Identify which cell holds the provided text, then report its (x, y) central coordinate. 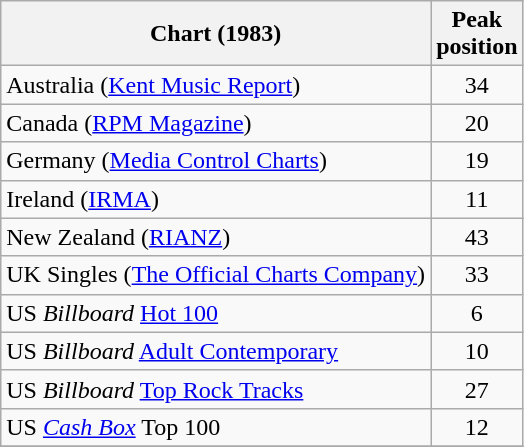
33 (477, 275)
20 (477, 123)
US Billboard Adult Contemporary (216, 351)
US Cash Box Top 100 (216, 427)
US Billboard Top Rock Tracks (216, 389)
Australia (Kent Music Report) (216, 85)
10 (477, 351)
12 (477, 427)
Canada (RPM Magazine) (216, 123)
UK Singles (The Official Charts Company) (216, 275)
New Zealand (RIANZ) (216, 237)
Peakposition (477, 34)
US Billboard Hot 100 (216, 313)
Chart (1983) (216, 34)
19 (477, 161)
43 (477, 237)
Germany (Media Control Charts) (216, 161)
Ireland (IRMA) (216, 199)
11 (477, 199)
34 (477, 85)
27 (477, 389)
6 (477, 313)
